Pinpoint the cell where the given text exists, returning its [X, Y] midpoint coordinate. 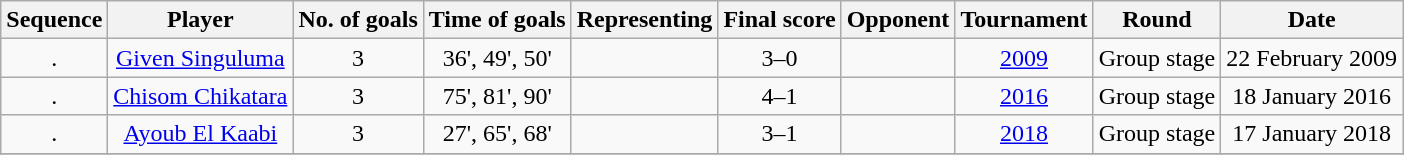
Final score [780, 20]
Player [200, 20]
Round [1157, 20]
2018 [1024, 134]
Ayoub El Kaabi [200, 134]
4–1 [780, 96]
17 January 2018 [1312, 134]
75', 81', 90' [497, 96]
2016 [1024, 96]
Opponent [898, 20]
Sequence [54, 20]
Date [1312, 20]
Given Singuluma [200, 58]
3–1 [780, 134]
No. of goals [358, 20]
2009 [1024, 58]
Tournament [1024, 20]
22 February 2009 [1312, 58]
27', 65', 68' [497, 134]
Chisom Chikatara [200, 96]
Representing [644, 20]
36', 49', 50' [497, 58]
18 January 2016 [1312, 96]
3–0 [780, 58]
Time of goals [497, 20]
